Identify which cell holds the provided text, then report its (x, y) central coordinate. 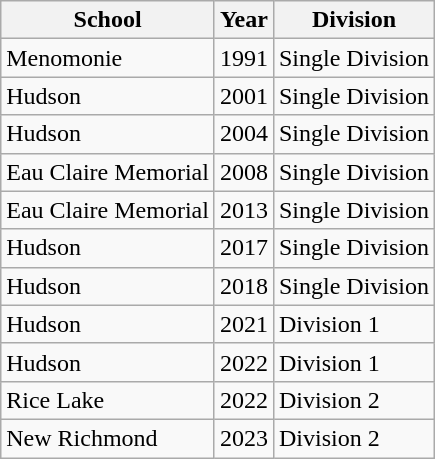
2001 (244, 96)
2018 (244, 286)
2008 (244, 172)
School (108, 20)
1991 (244, 58)
2021 (244, 324)
New Richmond (108, 438)
Rice Lake (108, 400)
Division (354, 20)
2023 (244, 438)
Year (244, 20)
Menomonie (108, 58)
2004 (244, 134)
2017 (244, 248)
2013 (244, 210)
